Provide the [x, y] coordinate of the cell's center where the given text is located.  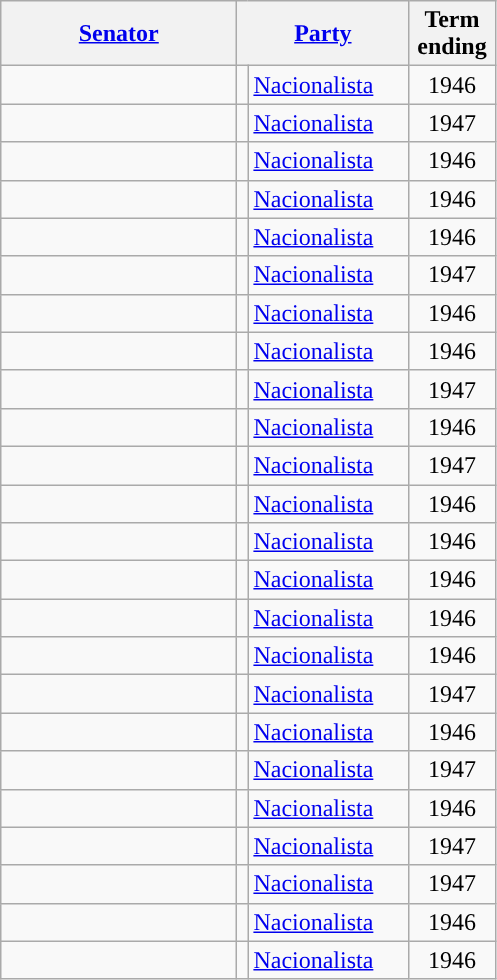
Term ending [452, 34]
Senator [119, 34]
Party [323, 34]
